Detect which cell encompasses the target text, then output its [x, y] center coordinate. 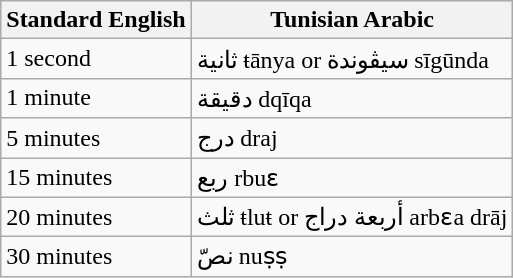
ثانية ŧānya or سيڨوندة sīgūnda [352, 59]
ثلث ŧluŧ or أربعة دراج arbɛa drāj [352, 217]
Tunisian Arabic [352, 20]
ربع rbuɛ [352, 178]
1 second [96, 59]
15 minutes [96, 178]
1 minute [96, 98]
20 minutes [96, 217]
30 minutes [96, 257]
دقيقة dqīqa [352, 98]
Standard English [96, 20]
5 minutes [96, 138]
درج draj [352, 138]
نصّ nuṣṣ [352, 257]
